Return (X, Y) of the center of cell containing provided text 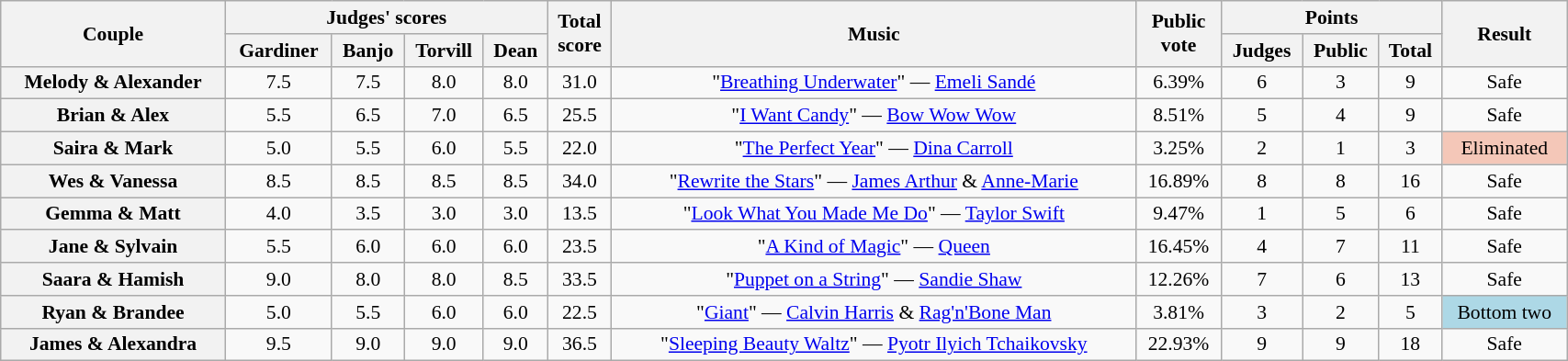
31.0 (579, 83)
7.0 (444, 116)
Total (1411, 51)
Saara & Hamish (114, 279)
Music (874, 33)
Ryan & Brandee (114, 312)
"Breathing Underwater" — Emeli Sandé (874, 83)
3.81% (1179, 312)
18 (1411, 344)
Saira & Mark (114, 149)
36.5 (579, 344)
6.39% (1179, 83)
Gardiner (278, 51)
Result (1505, 33)
Wes & Vanessa (114, 181)
Melody & Alexander (114, 83)
11 (1411, 247)
"Sleeping Beauty Waltz" — Pyotr Ilyich Tchaikovsky (874, 344)
Banjo (367, 51)
Torvill (444, 51)
16.89% (1179, 181)
34.0 (579, 181)
22.5 (579, 312)
Bottom two (1505, 312)
4.0 (278, 214)
James & Alexandra (114, 344)
Publicvote (1179, 33)
3.25% (1179, 149)
Brian & Alex (114, 116)
"I Want Candy" — Bow Wow Wow (874, 116)
9.5 (278, 344)
Judges' scores (386, 17)
13.5 (579, 214)
Gemma & Matt (114, 214)
23.5 (579, 247)
8.51% (1179, 116)
Dean (515, 51)
33.5 (579, 279)
16 (1411, 181)
"Look What You Made Me Do" — Taylor Swift (874, 214)
16.45% (1179, 247)
"Giant" — Calvin Harris & Rag'n'Bone Man (874, 312)
12.26% (1179, 279)
"Rewrite the Stars" — James Arthur & Anne-Marie (874, 181)
3.5 (367, 214)
Points (1332, 17)
25.5 (579, 116)
Jane & Sylvain (114, 247)
13 (1411, 279)
Totalscore (579, 33)
Public (1341, 51)
9.47% (1179, 214)
22.93% (1179, 344)
"A Kind of Magic" — Queen (874, 247)
"The Perfect Year" — Dina Carroll (874, 149)
"Puppet on a String" — Sandie Shaw (874, 279)
Eliminated (1505, 149)
Couple (114, 33)
22.0 (579, 149)
Judges (1262, 51)
